Output the [X, Y] coordinate of the center of the cell containing the given text.  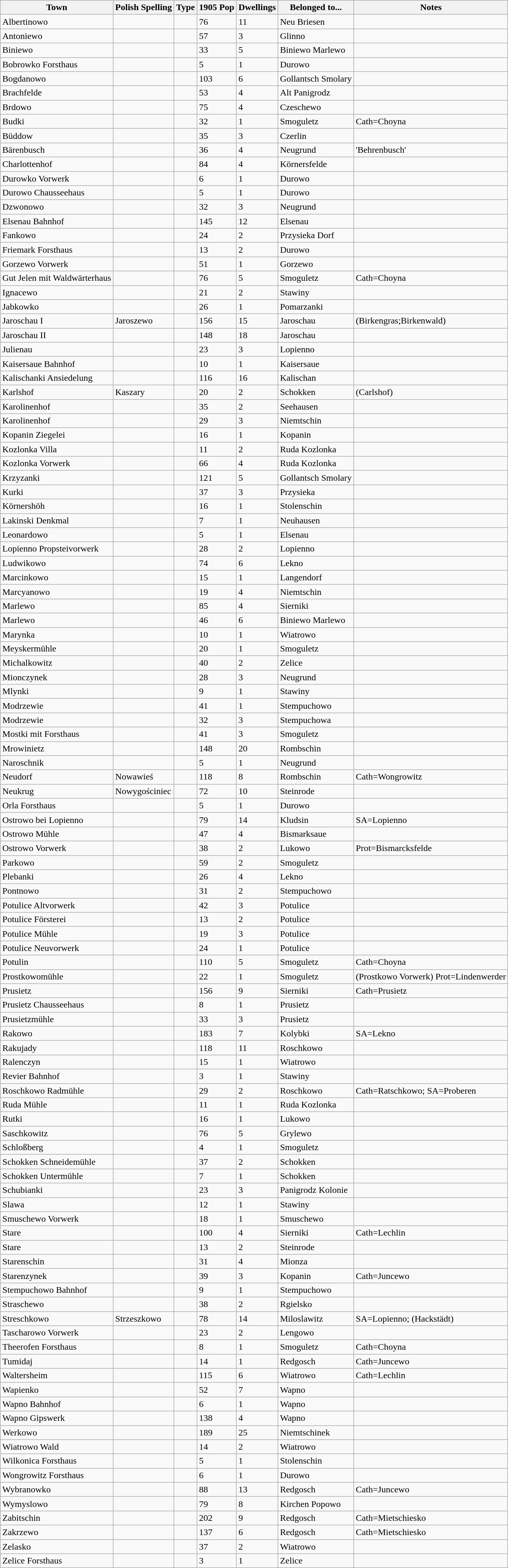
Marcyanowo [57, 592]
Marcinkowo [57, 577]
Kirchen Popowo [316, 1504]
SA=Lopienno; (Hackstädt) [431, 1318]
Kalischan [316, 378]
Tumidaj [57, 1361]
57 [217, 36]
Alt Panigrodz [316, 93]
Mostki mit Forsthaus [57, 734]
46 [217, 620]
85 [217, 606]
66 [217, 464]
Zelasko [57, 1547]
Notes [431, 7]
Stempuchowa [316, 720]
Lakinski Denkmal [57, 520]
Brachfelde [57, 93]
Kaszary [143, 392]
88 [217, 1489]
Körnershöh [57, 506]
116 [217, 378]
52 [217, 1390]
Wapno Bahnhof [57, 1404]
78 [217, 1318]
Ruda Mühle [57, 1105]
Zelice Forsthaus [57, 1561]
Wongrowitz Forsthaus [57, 1475]
Dzwonowo [57, 207]
Krzyzanki [57, 478]
Mionza [316, 1261]
100 [217, 1233]
Friemark Forsthaus [57, 250]
(Prostkowo Vorwerk) Prot=Lindenwerder [431, 976]
Dwellings [257, 7]
Bobrowko Forsthaus [57, 64]
Kalischanki Ansiedelung [57, 378]
Kaisersaue Bahnhof [57, 364]
Neukrug [57, 791]
Tascharowo Vorwerk [57, 1333]
Orla Forsthaus [57, 805]
Cath=Prusietz [431, 991]
Werkowo [57, 1432]
Büddow [57, 136]
Waltersheim [57, 1376]
Ostrowo bei Lopienno [57, 820]
Gorzewo [316, 264]
Prusietz Chausseehaus [57, 1005]
Lopienno Propsteivorwerk [57, 549]
Wiatrowo Wald [57, 1447]
Lengowo [316, 1333]
Karlshof [57, 392]
Wapienko [57, 1390]
Potulin [57, 962]
59 [217, 862]
Neu Briesen [316, 22]
Wapno Gipswerk [57, 1418]
Durowo Chausseehaus [57, 193]
Rakowo [57, 1033]
Theerofen Forsthaus [57, 1347]
189 [217, 1432]
Potulice Neuvorwerk [57, 948]
Michalkowitz [57, 663]
(Carlshof) [431, 392]
Charlottenhof [57, 164]
Slawa [57, 1204]
Leonardowo [57, 535]
Straschewo [57, 1304]
Schokken Untermühle [57, 1176]
SA=Lopienno [431, 820]
138 [217, 1418]
75 [217, 107]
Prusietzmühle [57, 1019]
Naroschnik [57, 763]
Revier Bahnhof [57, 1076]
Julienau [57, 349]
84 [217, 164]
74 [217, 563]
Type [185, 7]
Town [57, 7]
Kaisersaue [316, 364]
Nowawieś [143, 777]
Rgielsko [316, 1304]
Kozlonka Villa [57, 449]
Mionczynek [57, 677]
145 [217, 221]
Brdowo [57, 107]
72 [217, 791]
Wybranowko [57, 1489]
Marynka [57, 635]
Kopanin Ziegelei [57, 435]
Pomarzanki [316, 307]
Smuschewo Vorwerk [57, 1219]
Kozlonka Vorwerk [57, 464]
Gorzewo Vorwerk [57, 264]
Jabkowko [57, 307]
Miloslawitz [316, 1318]
Starenzynek [57, 1276]
Mlynki [57, 692]
Budki [57, 121]
Jaroschau II [57, 335]
42 [217, 905]
Pontnowo [57, 891]
Kludsin [316, 820]
Panigrodz Kolonie [316, 1190]
115 [217, 1376]
Antoniewo [57, 36]
1905 Pop [217, 7]
Potulice Altvorwerk [57, 905]
Glinno [316, 36]
Neuhausen [316, 520]
Durowko Vorwerk [57, 179]
Bogdanowo [57, 79]
Czeschewo [316, 107]
(Birkengras;Birkenwald) [431, 321]
Parkowo [57, 862]
121 [217, 478]
Neudorf [57, 777]
Przysieka [316, 492]
Plebanki [57, 877]
'Behrenbusch' [431, 150]
Schokken Schneidemühle [57, 1162]
Jaroszewo [143, 321]
Schubianki [57, 1190]
Potulice Mühle [57, 934]
Bärenbusch [57, 150]
Nowygościniec [143, 791]
Rutki [57, 1119]
Ralenczyn [57, 1062]
Kolybki [316, 1033]
Prot=Bismarcksfelde [431, 848]
Kurki [57, 492]
SA=Lekno [431, 1033]
Jaroschau I [57, 321]
53 [217, 93]
137 [217, 1532]
Gut Jelen mit Waldwärterhaus [57, 278]
Körnersfelde [316, 164]
Meyskermühle [57, 649]
Rakujady [57, 1048]
Mrowinietz [57, 748]
Zakrzewo [57, 1532]
Roschkowo Radmühle [57, 1091]
22 [217, 976]
25 [257, 1432]
103 [217, 79]
Saschkowitz [57, 1133]
Niemtschinek [316, 1432]
Grylewo [316, 1133]
Czerlin [316, 136]
110 [217, 962]
Przysieka Dorf [316, 235]
39 [217, 1276]
Stempuchowo Bahnhof [57, 1290]
Elsenau Bahnhof [57, 221]
Smuschewo [316, 1219]
Wilkonica Forsthaus [57, 1461]
202 [217, 1518]
183 [217, 1033]
Potulice Försterei [57, 920]
Seehausen [316, 406]
Polish Spelling [143, 7]
Prostkowomühle [57, 976]
Strzeszkowo [143, 1318]
Belonged to... [316, 7]
36 [217, 150]
Ostrowo Mühle [57, 834]
Schloßberg [57, 1148]
Starenschin [57, 1261]
Zabitschin [57, 1518]
Cath=Wongrowitz [431, 777]
51 [217, 264]
Bismarksaue [316, 834]
Albertinowo [57, 22]
Ignacewo [57, 292]
Ostrowo Vorwerk [57, 848]
21 [217, 292]
Biniewo [57, 50]
47 [217, 834]
Streschkowo [57, 1318]
Wymyslowo [57, 1504]
Cath=Ratschkowo; SA=Proberen [431, 1091]
Langendorf [316, 577]
Fankowo [57, 235]
Ludwikowo [57, 563]
40 [217, 663]
